Return the (x, y) coordinate for the center point of the cell that contains the specified text.  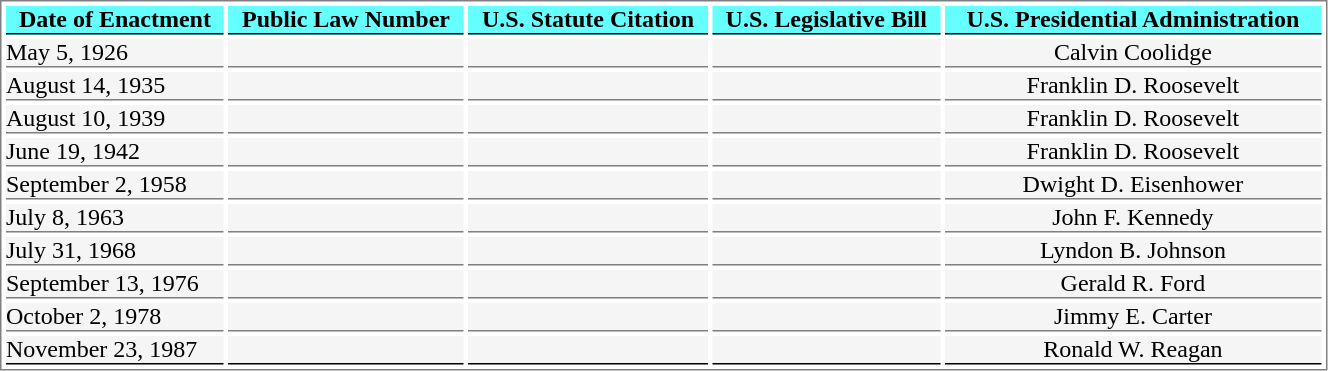
Date of Enactment (115, 20)
John F. Kennedy (1134, 218)
August 10, 1939 (115, 119)
Calvin Coolidge (1134, 53)
May 5, 1926 (115, 53)
Gerald R. Ford (1134, 284)
August 14, 1935 (115, 86)
June 19, 1942 (115, 152)
Dwight D. Eisenhower (1134, 185)
Lyndon B. Johnson (1134, 251)
October 2, 1978 (115, 317)
Public Law Number (346, 20)
Ronald W. Reagan (1134, 350)
July 8, 1963 (115, 218)
September 2, 1958 (115, 185)
November 23, 1987 (115, 350)
July 31, 1968 (115, 251)
Jimmy E. Carter (1134, 317)
U.S. Legislative Bill (826, 20)
U.S. Statute Citation (588, 20)
September 13, 1976 (115, 284)
U.S. Presidential Administration (1134, 20)
